From the cell containing the given text, extract its center point as [x, y] coordinate. 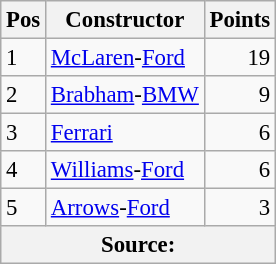
Pos [24, 20]
1 [24, 58]
4 [24, 170]
19 [240, 58]
9 [240, 95]
Brabham-BMW [126, 95]
Ferrari [126, 133]
5 [24, 208]
Points [240, 20]
Source: [138, 245]
Williams-Ford [126, 170]
McLaren-Ford [126, 58]
Constructor [126, 20]
2 [24, 95]
Arrows-Ford [126, 208]
